Capture the cell that displays the provided text and extract its [x, y] central coordinate. 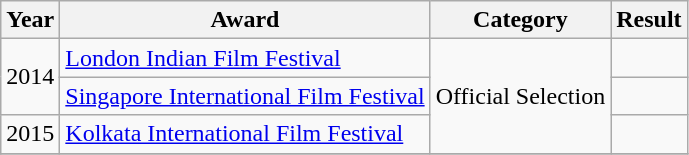
Result [649, 20]
Category [520, 20]
Award [245, 20]
2014 [30, 77]
2015 [30, 134]
Singapore International Film Festival [245, 96]
Kolkata International Film Festival [245, 134]
Official Selection [520, 96]
London Indian Film Festival [245, 58]
Year [30, 20]
